Find where the given text appears and provide that cell's center as [X, Y] coordinate. 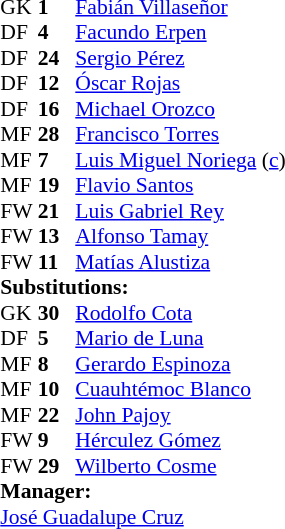
Luis Miguel Noriega (c) [180, 160]
Cuauhtémoc Blanco [180, 389]
GK [19, 313]
16 [57, 109]
Matías Alustiza [180, 262]
7 [57, 160]
8 [57, 364]
29 [57, 466]
Substitutions: [142, 287]
28 [57, 135]
22 [57, 415]
Gerardo Espinoza [180, 364]
Sergio Pérez [180, 58]
30 [57, 313]
4 [57, 33]
Wilberto Cosme [180, 466]
Facundo Erpen [180, 33]
Luis Gabriel Rey [180, 211]
11 [57, 262]
Alfonso Tamay [180, 237]
John Pajoy [180, 415]
Óscar Rojas [180, 83]
Manager: [142, 491]
5 [57, 339]
9 [57, 441]
Francisco Torres [180, 135]
Flavio Santos [180, 185]
Rodolfo Cota [180, 313]
10 [57, 389]
21 [57, 211]
13 [57, 237]
Mario de Luna [180, 339]
Michael Orozco [180, 109]
12 [57, 83]
19 [57, 185]
Hérculez Gómez [180, 441]
24 [57, 58]
